For the text-containing cell, return its midpoint in (x, y) coordinate format. 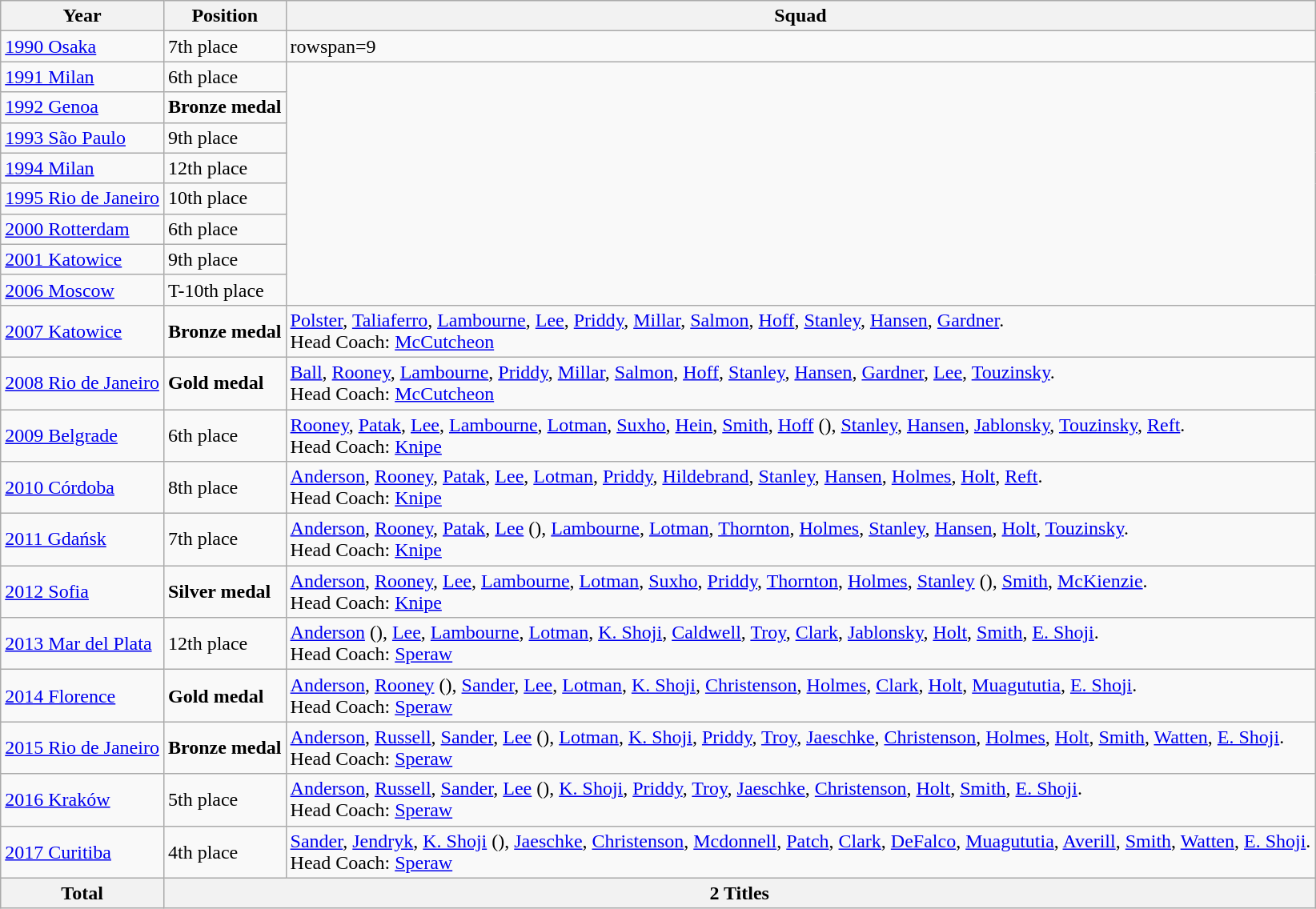
Total (82, 893)
2007 Katowice (82, 331)
Rooney, Patak, Lee, Lambourne, Lotman, Suxho, Hein, Smith, Hoff (), Stanley, Hansen, Jablonsky, Touzinsky, Reft. Head Coach: Knipe (800, 435)
4th place (224, 851)
rowspan=9 (800, 46)
2013 Mar del Plata (82, 643)
2008 Rio de Janeiro (82, 382)
Anderson, Rooney, Patak, Lee (), Lambourne, Lotman, Thornton, Holmes, Stanley, Hansen, Holt, Touzinsky. Head Coach: Knipe (800, 539)
2015 Rio de Janeiro (82, 747)
2009 Belgrade (82, 435)
Polster, Taliaferro, Lambourne, Lee, Priddy, Millar, Salmon, Hoff, Stanley, Hansen, Gardner. Head Coach: McCutcheon (800, 331)
2011 Gdańsk (82, 539)
1991 Milan (82, 77)
Ball, Rooney, Lambourne, Priddy, Millar, Salmon, Hoff, Stanley, Hansen, Gardner, Lee, Touzinsky. Head Coach: McCutcheon (800, 382)
T-10th place (224, 290)
1992 Genoa (82, 107)
1993 São Paulo (82, 138)
Silver medal (224, 592)
2000 Rotterdam (82, 229)
Anderson, Rooney, Lee, Lambourne, Lotman, Suxho, Priddy, Thornton, Holmes, Stanley (), Smith, McKienzie. Head Coach: Knipe (800, 592)
Anderson, Russell, Sander, Lee (), Lotman, K. Shoji, Priddy, Troy, Jaeschke, Christenson, Holmes, Holt, Smith, Watten, E. Shoji. Head Coach: Speraw (800, 747)
10th place (224, 198)
2012 Sofia (82, 592)
1995 Rio de Janeiro (82, 198)
2 Titles (739, 893)
Year (82, 16)
2010 Córdoba (82, 488)
2001 Katowice (82, 259)
1994 Milan (82, 168)
2017 Curitiba (82, 851)
Anderson, Russell, Sander, Lee (), K. Shoji, Priddy, Troy, Jaeschke, Christenson, Holt, Smith, E. Shoji. Head Coach: Speraw (800, 800)
Anderson, Rooney (), Sander, Lee, Lotman, K. Shoji, Christenson, Holmes, Clark, Holt, Muagututia, E. Shoji. Head Coach: Speraw (800, 696)
8th place (224, 488)
2014 Florence (82, 696)
Anderson, Rooney, Patak, Lee, Lotman, Priddy, Hildebrand, Stanley, Hansen, Holmes, Holt, Reft. Head Coach: Knipe (800, 488)
2006 Moscow (82, 290)
5th place (224, 800)
Anderson (), Lee, Lambourne, Lotman, K. Shoji, Caldwell, Troy, Clark, Jablonsky, Holt, Smith, E. Shoji. Head Coach: Speraw (800, 643)
Position (224, 16)
2016 Kraków (82, 800)
1990 Osaka (82, 46)
Squad (800, 16)
